Capture the cell that displays the provided text and extract its [X, Y] central coordinate. 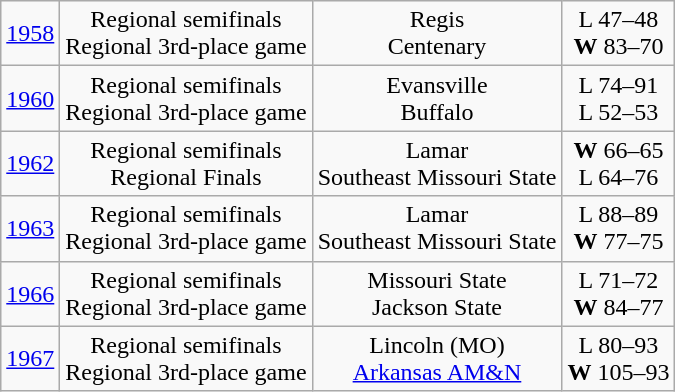
RegisCentenary [437, 34]
L 80–93W 105–93 [618, 358]
W 66–65L 64–76 [618, 164]
L 47–48W 83–70 [618, 34]
1966 [30, 294]
1960 [30, 98]
1958 [30, 34]
1962 [30, 164]
Missouri StateJackson State [437, 294]
L 88–89W 77–75 [618, 228]
Lincoln (MO)Arkansas AM&N [437, 358]
1967 [30, 358]
L 71–72W 84–77 [618, 294]
1963 [30, 228]
L 74–91L 52–53 [618, 98]
EvansvilleBuffalo [437, 98]
Regional semifinalsRegional Finals [186, 164]
